Find where the given text appears and provide that cell's center as (X, Y) coordinate. 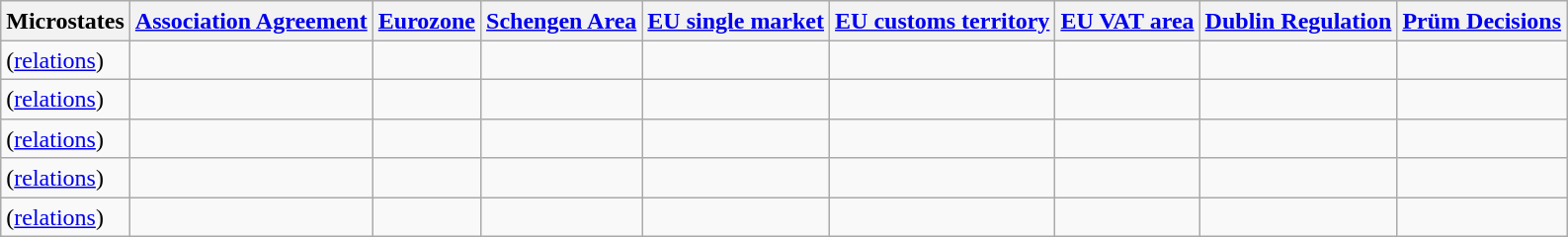
Microstates (65, 21)
Prüm Decisions (1482, 21)
Association Agreement (251, 21)
EU VAT area (1127, 21)
Eurozone (427, 21)
Dublin Regulation (1298, 21)
EU customs territory (943, 21)
Schengen Area (561, 21)
EU single market (736, 21)
